Locate the cell with the specified text and output its [X, Y] center coordinate. 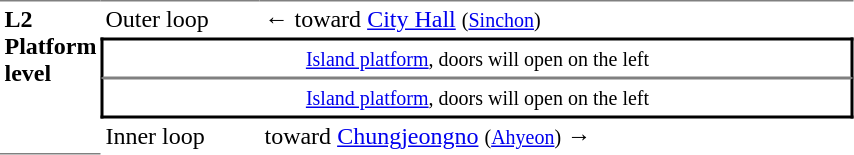
L2Platform level [50, 77]
Outer loop [180, 19]
toward Chungjeongno (Ahyeon) → [557, 136]
Inner loop [180, 136]
← toward City Hall (Sinchon) [557, 19]
